From the cell containing the given text, extract its center point as [x, y] coordinate. 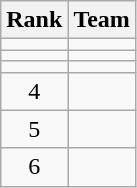
Rank [34, 20]
5 [34, 129]
6 [34, 167]
Team [102, 20]
4 [34, 91]
